Capture the cell that displays the provided text and extract its [x, y] central coordinate. 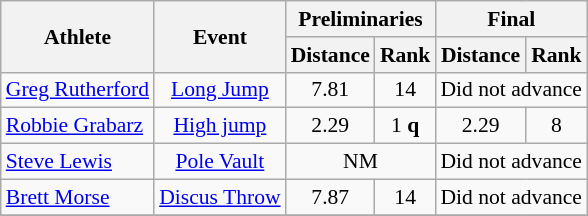
Final [511, 19]
7.87 [330, 197]
NM [361, 162]
Preliminaries [361, 19]
Brett Morse [78, 197]
Pole Vault [220, 162]
Robbie Grabarz [78, 126]
Event [220, 36]
8 [556, 126]
Greg Rutherford [78, 90]
Discus Throw [220, 197]
Steve Lewis [78, 162]
7.81 [330, 90]
High jump [220, 126]
Athlete [78, 36]
1 q [406, 126]
Long Jump [220, 90]
